Locate the cell with the specified text and output its (X, Y) center coordinate. 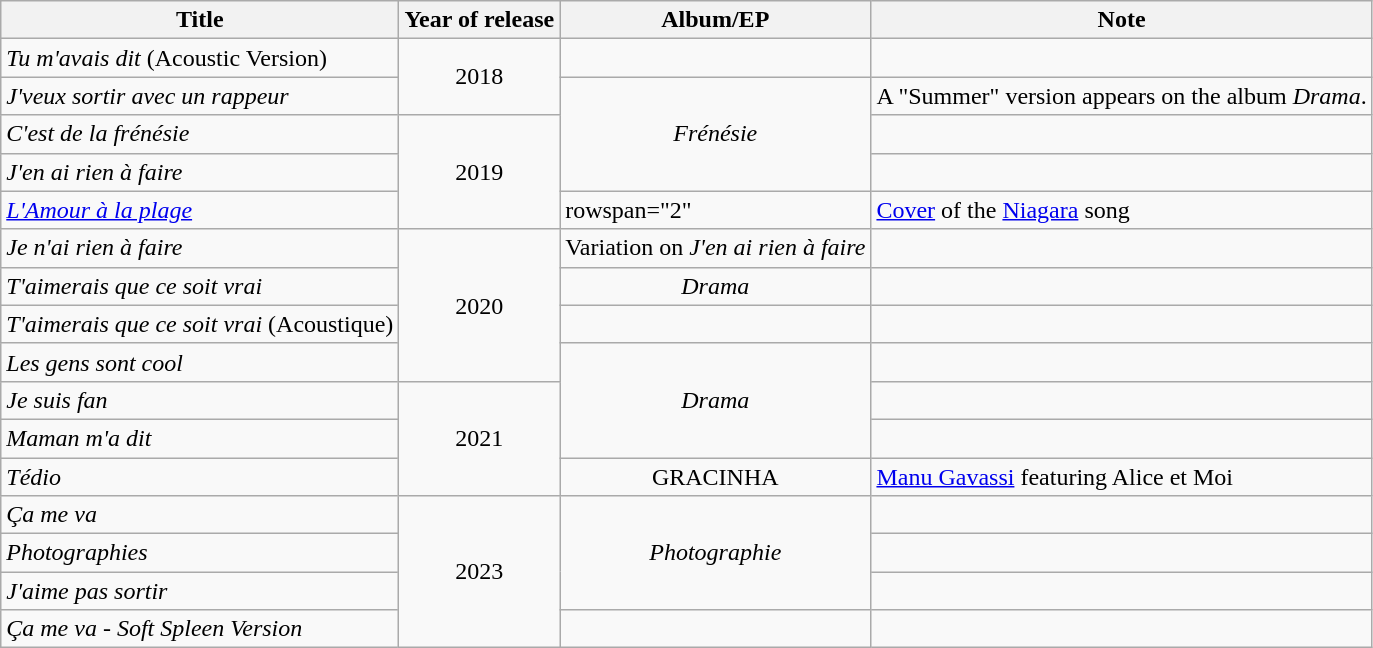
Ça me va - Soft Spleen Version (200, 629)
A "Summer" version appears on the album Drama. (1122, 96)
L'Amour à la plage (200, 210)
Les gens sont cool (200, 362)
Year of release (480, 20)
2020 (480, 305)
Manu Gavassi featuring Alice et Moi (1122, 477)
Cover of the Niagara song (1122, 210)
2018 (480, 77)
2019 (480, 172)
GRACINHA (716, 477)
Maman m'a dit (200, 438)
Variation on J'en ai rien à faire (716, 248)
Note (1122, 20)
Tu m'avais dit (Acoustic Version) (200, 58)
Title (200, 20)
Album/EP (716, 20)
Frénésie (716, 134)
C'est de la frénésie (200, 134)
T'aimerais que ce soit vrai (Acoustique) (200, 324)
Je suis fan (200, 400)
Photographie (716, 553)
2023 (480, 572)
Tédio (200, 477)
J'aime pas sortir (200, 591)
rowspan="2" (716, 210)
T'aimerais que ce soit vrai (200, 286)
Ça me va (200, 515)
Photographies (200, 553)
J'en ai rien à faire (200, 172)
J'veux sortir avec un rappeur (200, 96)
Je n'ai rien à faire (200, 248)
2021 (480, 438)
